Capture the cell that displays the provided text and extract its (X, Y) central coordinate. 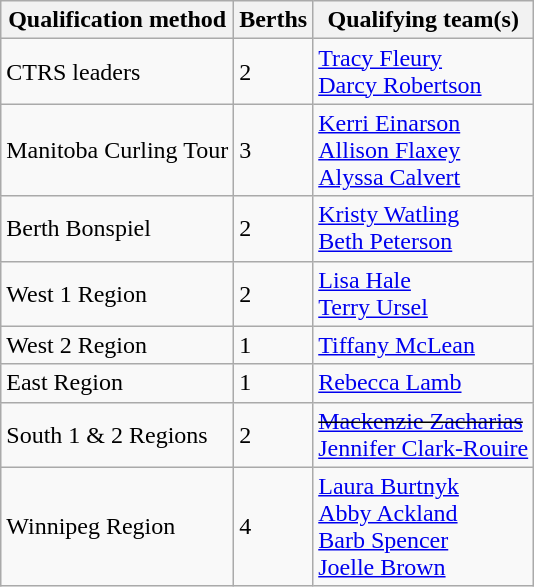
East Region (118, 383)
Berth Bonspiel (118, 228)
4 (274, 526)
Tiffany McLean (424, 345)
Mackenzie Zacharias Jennifer Clark-Rouire (424, 434)
West 1 Region (118, 294)
Qualifying team(s) (424, 20)
CTRS leaders (118, 72)
Qualification method (118, 20)
Kristy Watling Beth Peterson (424, 228)
Winnipeg Region (118, 526)
3 (274, 150)
Rebecca Lamb (424, 383)
South 1 & 2 Regions (118, 434)
Tracy Fleury Darcy Robertson (424, 72)
Laura Burtnyk Abby Ackland Barb Spencer Joelle Brown (424, 526)
Manitoba Curling Tour (118, 150)
Kerri Einarson Allison Flaxey Alyssa Calvert (424, 150)
West 2 Region (118, 345)
Lisa Hale Terry Ursel (424, 294)
Berths (274, 20)
